Extract the [x, y] coordinate from the center of the cell holding the provided text.  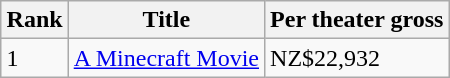
NZ$22,932 [357, 58]
A Minecraft Movie [166, 58]
Per theater gross [357, 20]
Rank [34, 20]
Title [166, 20]
1 [34, 58]
